Return the (x, y) coordinate for the center point of the cell that contains the specified text.  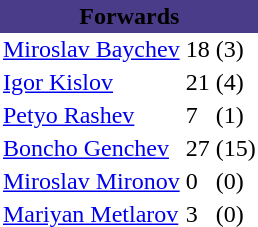
21 (198, 82)
Igor Kislov (92, 82)
27 (198, 148)
7 (198, 116)
Miroslav Mironov (92, 182)
0 (198, 182)
Boncho Genchev (92, 148)
Petyo Rashev (92, 116)
Miroslav Baychev (92, 50)
18 (198, 50)
